Output the [X, Y] coordinate of the center of the cell containing the given text.  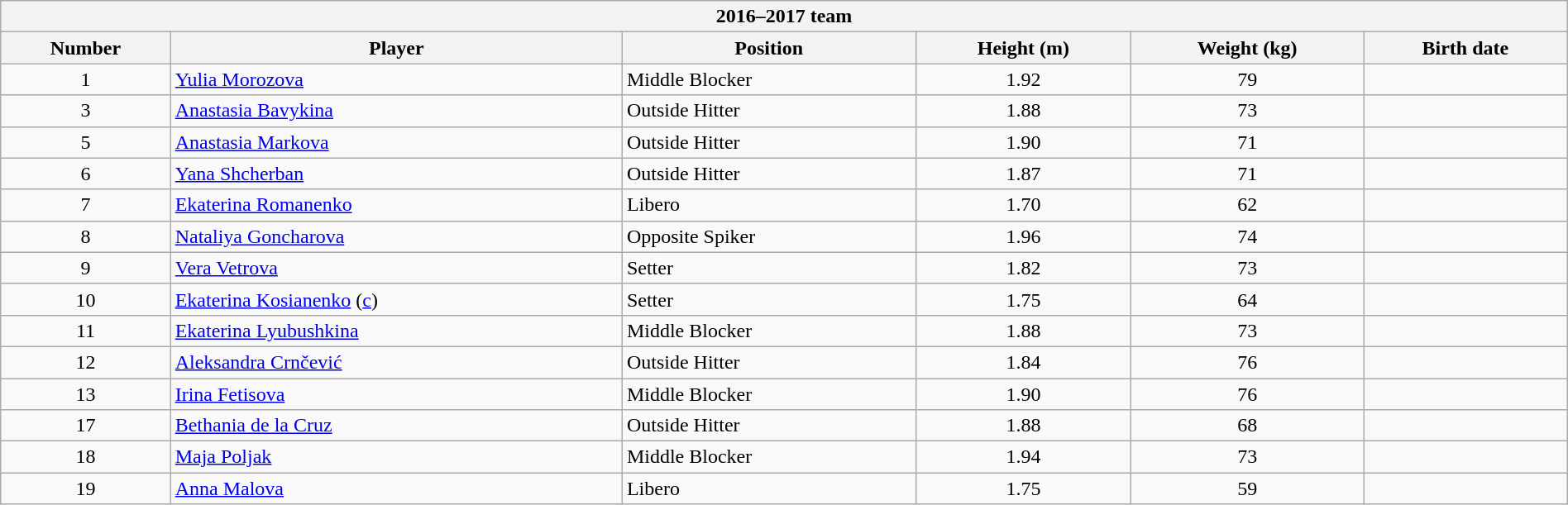
62 [1247, 205]
Ekaterina Lyubushkina [396, 331]
2016–2017 team [784, 17]
Height (m) [1024, 48]
1.92 [1024, 79]
Weight (kg) [1247, 48]
59 [1247, 488]
74 [1247, 236]
64 [1247, 299]
1 [86, 79]
1.94 [1024, 457]
Ekaterina Romanenko [396, 205]
Bethania de la Cruz [396, 426]
Nataliya Goncharova [396, 236]
9 [86, 268]
5 [86, 142]
Maja Poljak [396, 457]
8 [86, 236]
Ekaterina Kosianenko (c) [396, 299]
Anastasia Bavykina [396, 111]
Irina Fetisova [396, 394]
79 [1247, 79]
Anna Malova [396, 488]
Yulia Morozova [396, 79]
1.87 [1024, 174]
11 [86, 331]
1.70 [1024, 205]
Number [86, 48]
10 [86, 299]
18 [86, 457]
Player [396, 48]
Yana Shcherban [396, 174]
68 [1247, 426]
17 [86, 426]
13 [86, 394]
Birth date [1465, 48]
Anastasia Markova [396, 142]
3 [86, 111]
Vera Vetrova [396, 268]
Position [769, 48]
12 [86, 362]
Opposite Spiker [769, 236]
1.96 [1024, 236]
Aleksandra Crnčević [396, 362]
19 [86, 488]
6 [86, 174]
7 [86, 205]
1.82 [1024, 268]
1.84 [1024, 362]
